Capture the cell that displays the provided text and extract its [x, y] central coordinate. 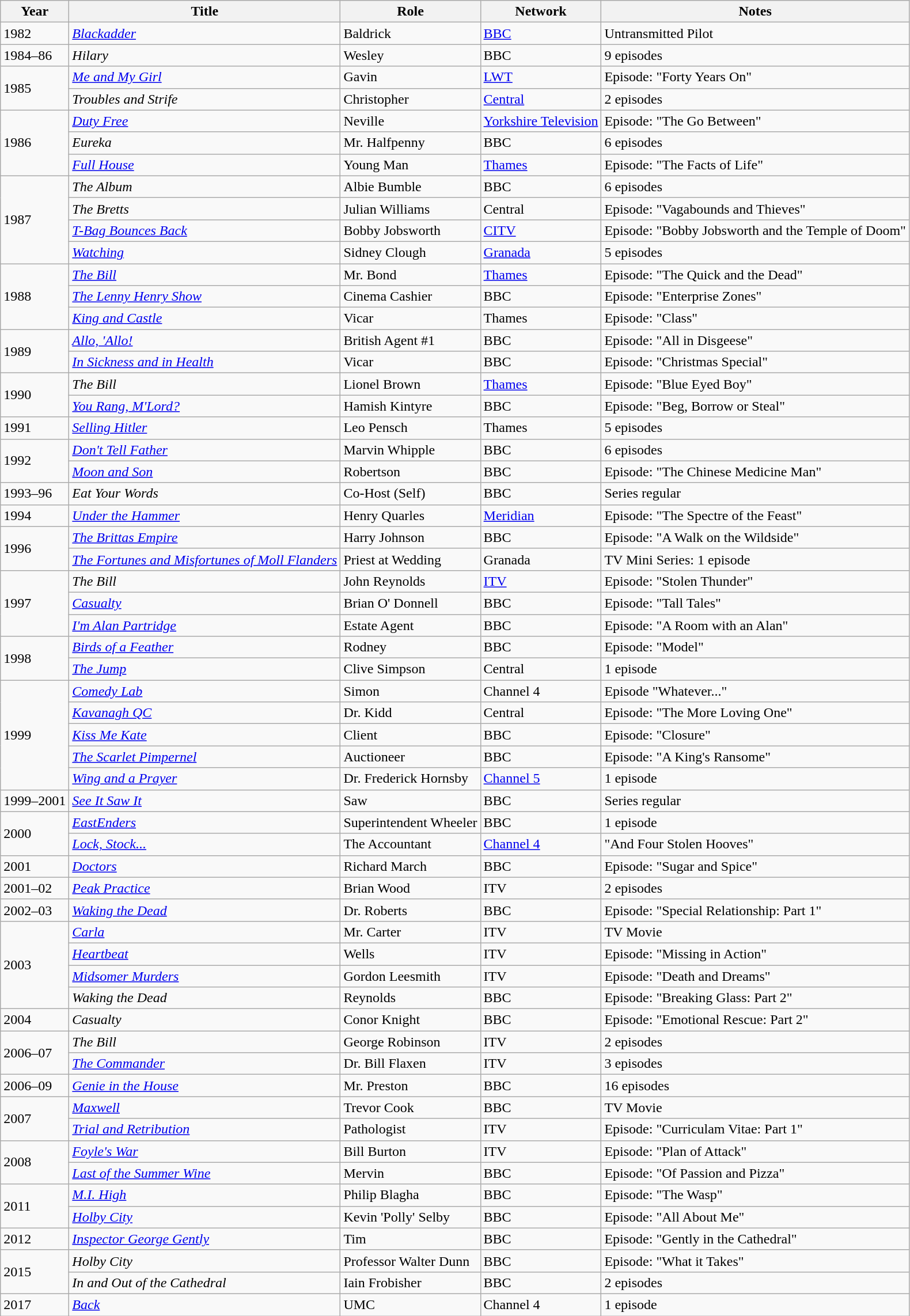
Troubles and Strife [205, 99]
Kavanagh QC [205, 713]
Marvin Whipple [410, 450]
Notes [755, 12]
Duty Free [205, 121]
Episode: "What it Takes" [755, 1261]
Bill Burton [410, 1151]
1984–86 [35, 55]
CITV [541, 230]
The Accountant [410, 844]
Back [205, 1304]
Genie in the House [205, 1086]
Episode: "A Walk on the Wildside" [755, 537]
Episode: "Gently in the Cathedral" [755, 1239]
Episode: "A Room with an Alan" [755, 625]
Episode: "Sugar and Spice" [755, 866]
1986 [35, 143]
Mervin [410, 1173]
2000 [35, 833]
Birds of a Feather [205, 647]
Young Man [410, 165]
Episode: "Death and Dreams" [755, 976]
1988 [35, 297]
2008 [35, 1162]
Episode "Whatever..." [755, 691]
Superintendent Wheeler [410, 822]
Untransmitted Pilot [755, 33]
Tim [410, 1239]
Kevin 'Polly' Selby [410, 1217]
The Album [205, 187]
You Rang, M'Lord? [205, 406]
Heartbeat [205, 954]
Client [410, 735]
Dr. Kidd [410, 713]
British Agent #1 [410, 340]
Last of the Summer Wine [205, 1173]
Clive Simpson [410, 669]
Episode: "Blue Eyed Boy" [755, 384]
1992 [35, 461]
Lock, Stock... [205, 844]
Foyle's War [205, 1151]
1998 [35, 658]
M.I. High [205, 1195]
1985 [35, 88]
Mr. Bond [410, 275]
Brian O' Donnell [410, 603]
George Robinson [410, 1042]
Blackadder [205, 33]
Episode: "The Chinese Medicine Man" [755, 472]
Auctioneer [410, 757]
2012 [35, 1239]
Priest at Wedding [410, 559]
Episode: "Missing in Action" [755, 954]
T-Bag Bounces Back [205, 230]
The Commander [205, 1064]
Episode: "The Quick and the Dead" [755, 275]
Eureka [205, 143]
The Brittas Empire [205, 537]
Episode: "Model" [755, 647]
Episode: "Vagabounds and Thieves" [755, 208]
The Scarlet Pimpernel [205, 757]
16 episodes [755, 1086]
2001 [35, 866]
Comedy Lab [205, 691]
Lionel Brown [410, 384]
1999 [35, 735]
Wing and a Prayer [205, 779]
Episode: "Plan of Attack" [755, 1151]
Allo, 'Allo! [205, 340]
Christopher [410, 99]
Gordon Leesmith [410, 976]
1982 [35, 33]
Julian Williams [410, 208]
Hilary [205, 55]
2006–09 [35, 1086]
1996 [35, 548]
Trial and Retribution [205, 1129]
2017 [35, 1304]
Pathologist [410, 1129]
Episode: "The More Loving One" [755, 713]
Episode: "Emotional Rescue: Part 2" [755, 1020]
Philip Blagha [410, 1195]
Watching [205, 252]
Robertson [410, 472]
1987 [35, 219]
Year [35, 12]
Albie Bumble [410, 187]
Eat Your Words [205, 494]
Episode: "The Facts of Life" [755, 165]
LWT [541, 77]
Simon [410, 691]
1993–96 [35, 494]
The Lenny Henry Show [205, 297]
Richard March [410, 866]
Episode: "Breaking Glass: Part 2" [755, 998]
Saw [410, 801]
Episode: "The Wasp" [755, 1195]
Harry Johnson [410, 537]
Gavin [410, 77]
2003 [35, 965]
Kiss Me Kate [205, 735]
In Sickness and in Health [205, 362]
1991 [35, 428]
See It Saw It [205, 801]
Episode: "All About Me" [755, 1217]
Dr. Roberts [410, 910]
Episode: "Christmas Special" [755, 362]
Episode: "Special Relationship: Part 1" [755, 910]
Channel 5 [541, 779]
Episode: "The Spectre of the Feast" [755, 515]
1997 [35, 603]
Co-Host (Self) [410, 494]
Peak Practice [205, 888]
Mr. Halfpenny [410, 143]
In and Out of the Cathedral [205, 1283]
Selling Hitler [205, 428]
Full House [205, 165]
2011 [35, 1206]
Moon and Son [205, 472]
1990 [35, 395]
2006–07 [35, 1053]
Bobby Jobsworth [410, 230]
Dr. Frederick Hornsby [410, 779]
Wells [410, 954]
Estate Agent [410, 625]
Meridian [541, 515]
UMC [410, 1304]
Role [410, 12]
The Bretts [205, 208]
Leo Pensch [410, 428]
EastEnders [205, 822]
Episode: "Enterprise Zones" [755, 297]
I'm Alan Partridge [205, 625]
1994 [35, 515]
Iain Frobisher [410, 1283]
Episode: "Forty Years On" [755, 77]
Maxwell [205, 1108]
Episode: "Curriculam Vitae: Part 1" [755, 1129]
2004 [35, 1020]
Episode: "Of Passion and Pizza" [755, 1173]
TV Mini Series: 1 episode [755, 559]
The Fortunes and Misfortunes of Moll Flanders [205, 559]
Henry Quarles [410, 515]
Carla [205, 932]
Wesley [410, 55]
"And Four Stolen Hooves" [755, 844]
Sidney Clough [410, 252]
Episode: "A King's Ransome" [755, 757]
Episode: "Class" [755, 318]
Network [541, 12]
1999–2001 [35, 801]
Baldrick [410, 33]
2001–02 [35, 888]
Title [205, 12]
Episode: "The Go Between" [755, 121]
Reynolds [410, 998]
Mr. Preston [410, 1086]
Hamish Kintyre [410, 406]
9 episodes [755, 55]
2002–03 [35, 910]
Midsomer Murders [205, 976]
Conor Knight [410, 1020]
Mr. Carter [410, 932]
Professor Walter Dunn [410, 1261]
Episode: "Stolen Thunder" [755, 581]
Rodney [410, 647]
1989 [35, 351]
Episode: "All in Disgeese" [755, 340]
Episode: "Bobby Jobsworth and the Temple of Doom" [755, 230]
Episode: "Closure" [755, 735]
Dr. Bill Flaxen [410, 1064]
Inspector George Gently [205, 1239]
2007 [35, 1118]
Doctors [205, 866]
King and Castle [205, 318]
Neville [410, 121]
3 episodes [755, 1064]
Don't Tell Father [205, 450]
Me and My Girl [205, 77]
Yorkshire Television [541, 121]
Episode: "Beg, Borrow or Steal" [755, 406]
Episode: "Tall Tales" [755, 603]
Under the Hammer [205, 515]
2015 [35, 1272]
John Reynolds [410, 581]
Cinema Cashier [410, 297]
Brian Wood [410, 888]
Trevor Cook [410, 1108]
The Jump [205, 669]
